Detect which cell encompasses the target text, then output its [x, y] center coordinate. 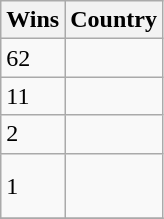
2 [33, 134]
62 [33, 58]
Wins [33, 20]
1 [33, 186]
Country [114, 20]
11 [33, 96]
